Return the [x, y] coordinate for the center point of the cell that contains the specified text.  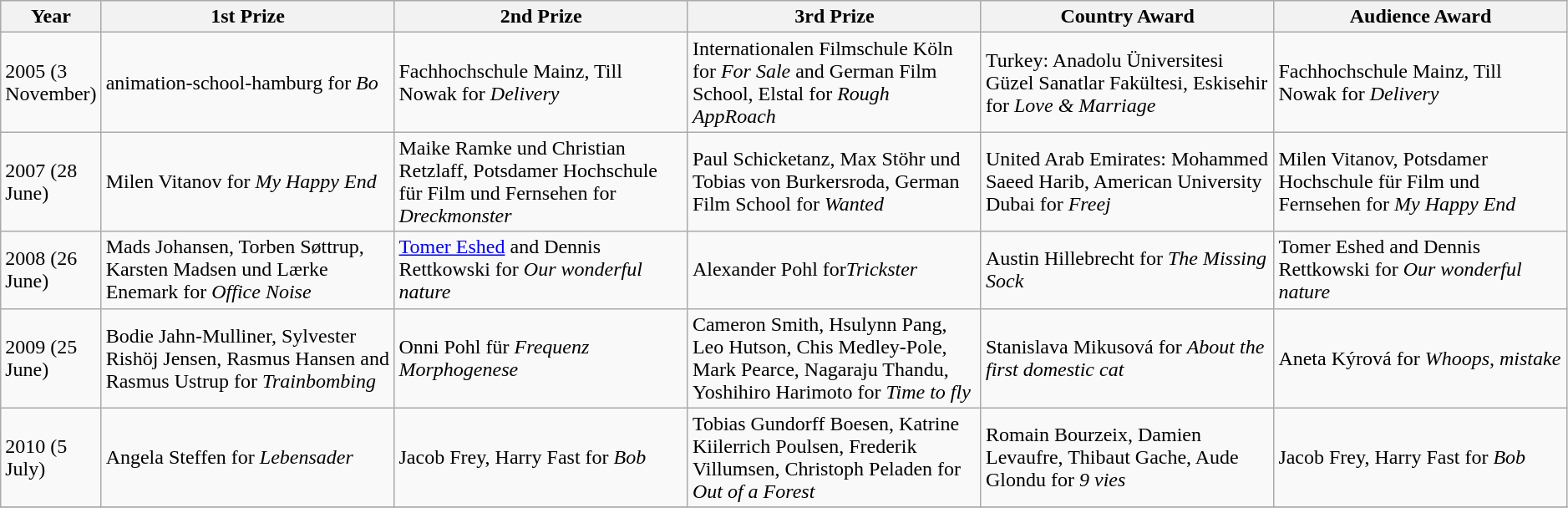
Romain Bourzeix, Damien Levaufre, Thibaut Gache, Aude Glondu for 9 vies [1127, 458]
Austin Hillebrecht for The Missing Sock [1127, 270]
Milen Vitanov for My Happy End [247, 182]
Onni Pohl für Frequenz Morphogenese [541, 358]
Stanislava Mikusová for About the first domestic cat [1127, 358]
2008 (26 June) [51, 270]
Audience Award [1420, 17]
Year [51, 17]
3rd Prize [834, 17]
2007 (28 June) [51, 182]
Mads Johansen, Torben Søttrup, Karsten Madsen und Lærke Enemark for Office Noise [247, 270]
Turkey: Anadolu Üniversitesi Güzel Sanatlar Fakültesi, Eskisehir for Love & Marriage [1127, 82]
2005 (3 November) [51, 82]
United Arab Emirates: Mohammed Saeed Harib, American University Dubai for Freej [1127, 182]
Country Award [1127, 17]
Paul Schicketanz, Max Stöhr und Tobias von Burkersroda, German Film School for Wanted [834, 182]
Bodie Jahn-Mulliner, Sylvester Rishöj Jensen, Rasmus Hansen and Rasmus Ustrup for Trainbombing [247, 358]
Milen Vitanov, Potsdamer Hochschule für Film und Fernsehen for My Happy End [1420, 182]
Maike Ramke und Christian Retzlaff, Potsdamer Hochschule für Film und Fernsehen for Dreckmonster [541, 182]
Cameron Smith, Hsulynn Pang, Leo Hutson, Chis Medley-Pole, Mark Pearce, Nagaraju Thandu, Yoshihiro Harimoto for Time to fly [834, 358]
Tobias Gundorff Boesen, Katrine Kiilerrich Poulsen, Frederik Villumsen, Christoph Peladen for Out of a Forest [834, 458]
2nd Prize [541, 17]
Angela Steffen for Lebensader [247, 458]
Aneta Kýrová for Whoops, mistake [1420, 358]
2009 (25 June) [51, 358]
1st Prize [247, 17]
Internationalen Filmschule Köln for For Sale and German Film School, Elstal for Rough AppRoach [834, 82]
Alexander Pohl forTrickster [834, 270]
2010 (5 July) [51, 458]
animation-school-hamburg for Bo [247, 82]
